Identify which cell holds the provided text, then report its (x, y) central coordinate. 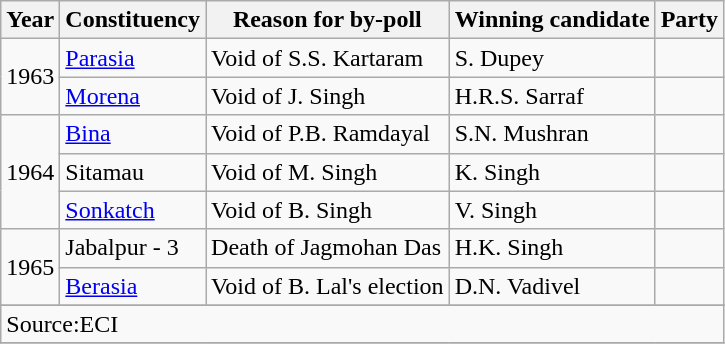
Void of M. Singh (328, 172)
Void of S.S. Kartaram (328, 58)
Year (30, 20)
Void of J. Singh (328, 96)
1965 (30, 267)
V. Singh (552, 210)
Party (689, 20)
Reason for by-poll (328, 20)
S.N. Mushran (552, 134)
Constituency (133, 20)
K. Singh (552, 172)
1963 (30, 77)
H.R.S. Sarraf (552, 96)
Void of B. Lal's election (328, 286)
Bina (133, 134)
Sonkatch (133, 210)
Source:ECI (362, 324)
Void of B. Singh (328, 210)
Death of Jagmohan Das (328, 248)
Morena (133, 96)
Void of P.B. Ramdayal (328, 134)
Sitamau (133, 172)
S. Dupey (552, 58)
H.K. Singh (552, 248)
D.N. Vadivel (552, 286)
Winning candidate (552, 20)
Jabalpur - 3 (133, 248)
Berasia (133, 286)
Parasia (133, 58)
1964 (30, 172)
